Search for the cell housing the specified text and yield its [x, y] center coordinate. 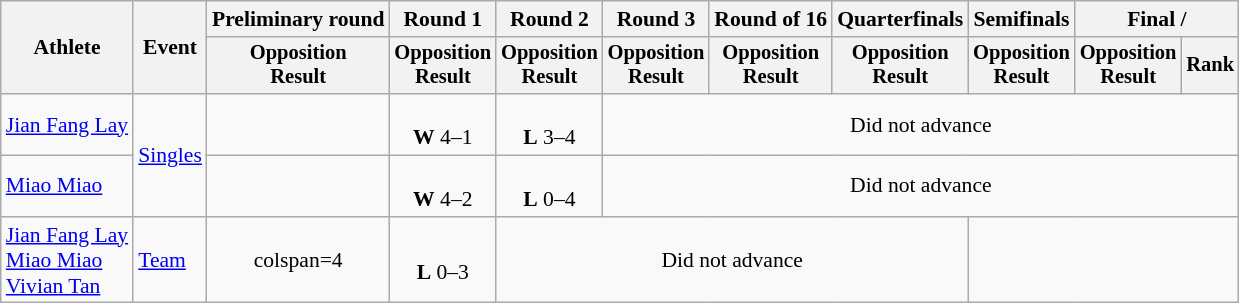
Round 2 [550, 19]
W 4–1 [444, 124]
Round of 16 [770, 19]
Rank [1210, 66]
L 3–4 [550, 124]
Round 1 [444, 19]
Singles [170, 155]
Athlete [67, 48]
Quarterfinals [900, 19]
Semifinals [1022, 19]
Miao Miao [67, 186]
Round 3 [656, 19]
L 0–4 [550, 186]
Final / [1157, 19]
W 4–2 [444, 186]
Preliminary round [298, 19]
Event [170, 48]
Jian Fang Lay [67, 124]
